Return the [X, Y] coordinate for the center point of the cell that contains the specified text.  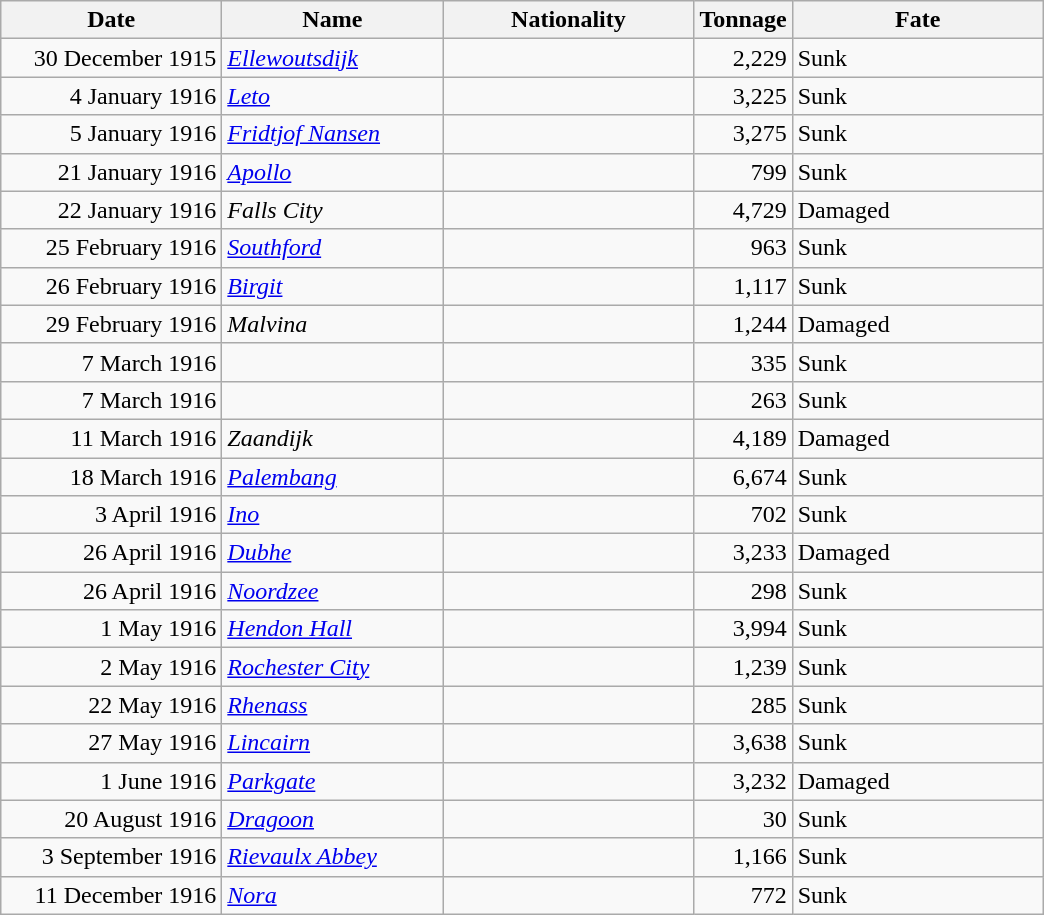
772 [743, 895]
3,638 [743, 743]
Nationality [568, 20]
Parkgate [332, 781]
Fate [918, 20]
3,275 [743, 134]
11 December 1916 [112, 895]
963 [743, 248]
11 March 1916 [112, 438]
263 [743, 400]
Tonnage [743, 20]
1 May 1916 [112, 629]
3 April 1916 [112, 515]
Ino [332, 515]
3 September 1916 [112, 857]
Falls City [332, 210]
1,166 [743, 857]
21 January 1916 [112, 172]
26 February 1916 [112, 286]
Rhenass [332, 705]
702 [743, 515]
2,229 [743, 58]
30 December 1915 [112, 58]
20 August 1916 [112, 819]
22 May 1916 [112, 705]
1,239 [743, 667]
29 February 1916 [112, 324]
Malvina [332, 324]
3,232 [743, 781]
Nora [332, 895]
335 [743, 362]
Ellewoutsdijk [332, 58]
799 [743, 172]
1,244 [743, 324]
Palembang [332, 477]
298 [743, 591]
4 January 1916 [112, 96]
Zaandijk [332, 438]
2 May 1916 [112, 667]
Birgit [332, 286]
30 [743, 819]
Rievaulx Abbey [332, 857]
Apollo [332, 172]
4,189 [743, 438]
Leto [332, 96]
Dubhe [332, 553]
18 March 1916 [112, 477]
3,225 [743, 96]
3,233 [743, 553]
22 January 1916 [112, 210]
Name [332, 20]
25 February 1916 [112, 248]
Hendon Hall [332, 629]
Fridtjof Nansen [332, 134]
Date [112, 20]
1,117 [743, 286]
5 January 1916 [112, 134]
Noordzee [332, 591]
3,994 [743, 629]
285 [743, 705]
Lincairn [332, 743]
Dragoon [332, 819]
Southford [332, 248]
1 June 1916 [112, 781]
6,674 [743, 477]
4,729 [743, 210]
Rochester City [332, 667]
27 May 1916 [112, 743]
